Determine the [x, y] coordinate at the center of the cell enclosing the given text.  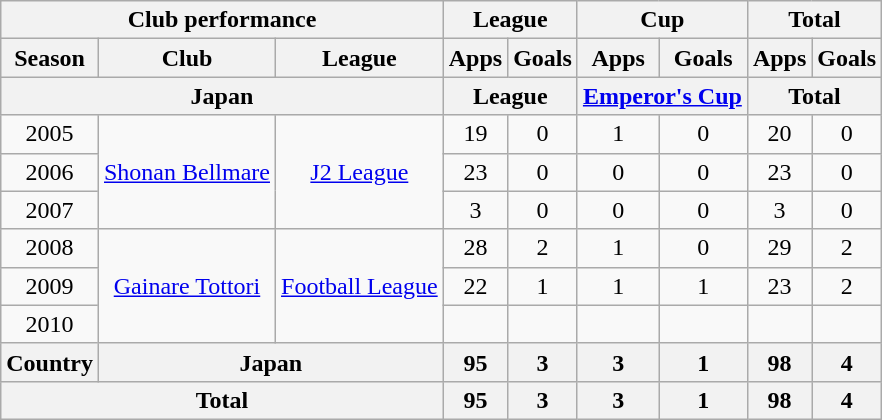
22 [475, 286]
J2 League [360, 172]
2010 [50, 324]
Shonan Bellmare [186, 172]
Emperor's Cup [662, 96]
Football League [360, 286]
Club performance [222, 20]
2008 [50, 248]
2005 [50, 134]
Club [186, 58]
2009 [50, 286]
19 [475, 134]
28 [475, 248]
Country [50, 362]
Season [50, 58]
29 [779, 248]
2006 [50, 172]
Gainare Tottori [186, 286]
20 [779, 134]
Cup [662, 20]
2007 [50, 210]
